Return the (x, y) coordinate for the center point of the cell that contains the specified text.  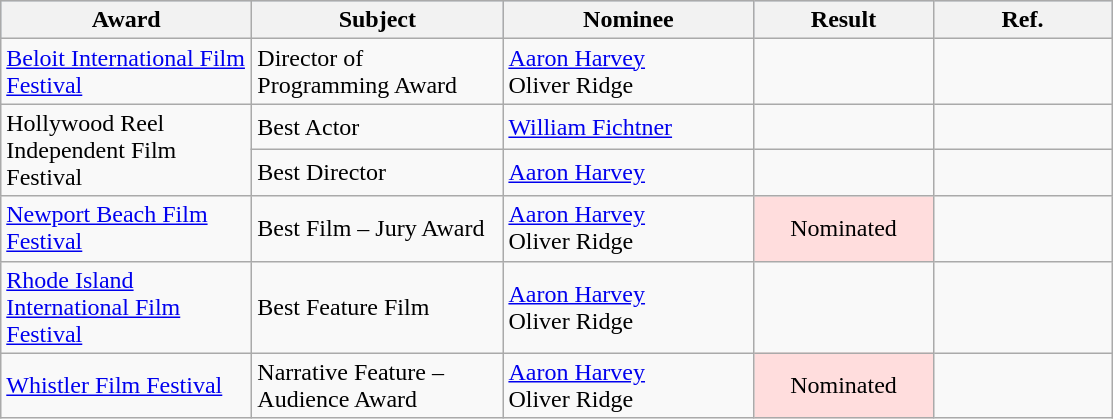
Best Actor (378, 127)
Narrative Feature – Audience Award (378, 386)
Best Director (378, 173)
Award (126, 20)
Result (844, 20)
Aaron Harvey (628, 173)
Beloit International Film Festival (126, 72)
Ref. (1022, 20)
Hollywood Reel Independent Film Festival (126, 150)
Nominee (628, 20)
Director of Programming Award (378, 72)
Best Feature Film (378, 307)
Rhode Island International Film Festival (126, 307)
Subject (378, 20)
Newport Beach Film Festival (126, 228)
William Fichtner (628, 127)
Whistler Film Festival (126, 386)
Best Film – Jury Award (378, 228)
